Detect which cell encompasses the target text, then output its [x, y] center coordinate. 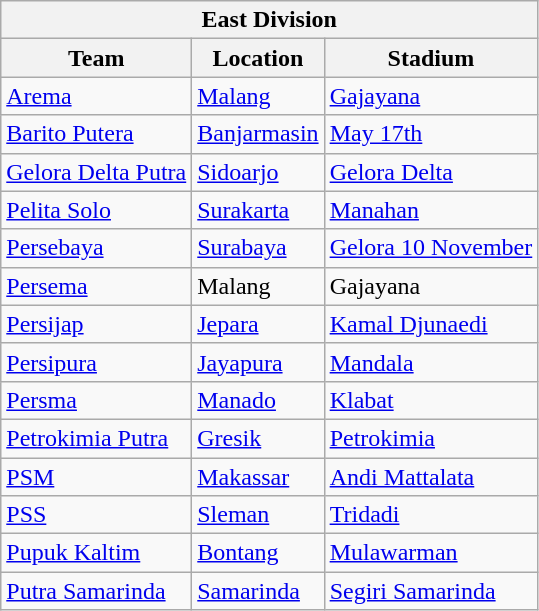
PSS [96, 515]
Jepara [258, 324]
Surabaya [258, 248]
Persijap [96, 324]
Arema [96, 96]
Persipura [96, 362]
Segiri Samarinda [431, 591]
Gresik [258, 438]
Petrokimia [431, 438]
Pelita Solo [96, 210]
Samarinda [258, 591]
Mandala [431, 362]
Manado [258, 400]
Gelora Delta [431, 172]
Manahan [431, 210]
Gelora Delta Putra [96, 172]
Mulawarman [431, 553]
Persebaya [96, 248]
Team [96, 58]
Andi Mattalata [431, 477]
Makassar [258, 477]
Petrokimia Putra [96, 438]
Barito Putera [96, 134]
Kamal Djunaedi [431, 324]
Persema [96, 286]
May 17th [431, 134]
Pupuk Kaltim [96, 553]
Persma [96, 400]
Banjarmasin [258, 134]
Putra Samarinda [96, 591]
Klabat [431, 400]
Jayapura [258, 362]
Sidoarjo [258, 172]
Location [258, 58]
Tridadi [431, 515]
Sleman [258, 515]
Bontang [258, 553]
Stadium [431, 58]
PSM [96, 477]
East Division [270, 20]
Gelora 10 November [431, 248]
Surakarta [258, 210]
